Detect which cell encompasses the target text, then output its (X, Y) center coordinate. 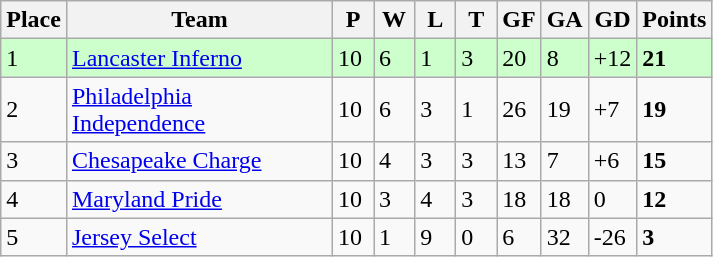
Points (674, 20)
7 (564, 161)
Lancaster Inferno (199, 58)
20 (519, 58)
32 (564, 237)
+6 (612, 161)
26 (519, 110)
W (394, 20)
P (354, 20)
+12 (612, 58)
2 (34, 110)
+7 (612, 110)
Maryland Pride (199, 199)
GA (564, 20)
9 (436, 237)
Team (199, 20)
T (476, 20)
GF (519, 20)
15 (674, 161)
L (436, 20)
5 (34, 237)
13 (519, 161)
Place (34, 20)
Jersey Select (199, 237)
GD (612, 20)
Philadelphia Independence (199, 110)
Chesapeake Charge (199, 161)
8 (564, 58)
21 (674, 58)
-26 (612, 237)
12 (674, 199)
